Return the [x, y] coordinate for the center point of the cell that contains the specified text.  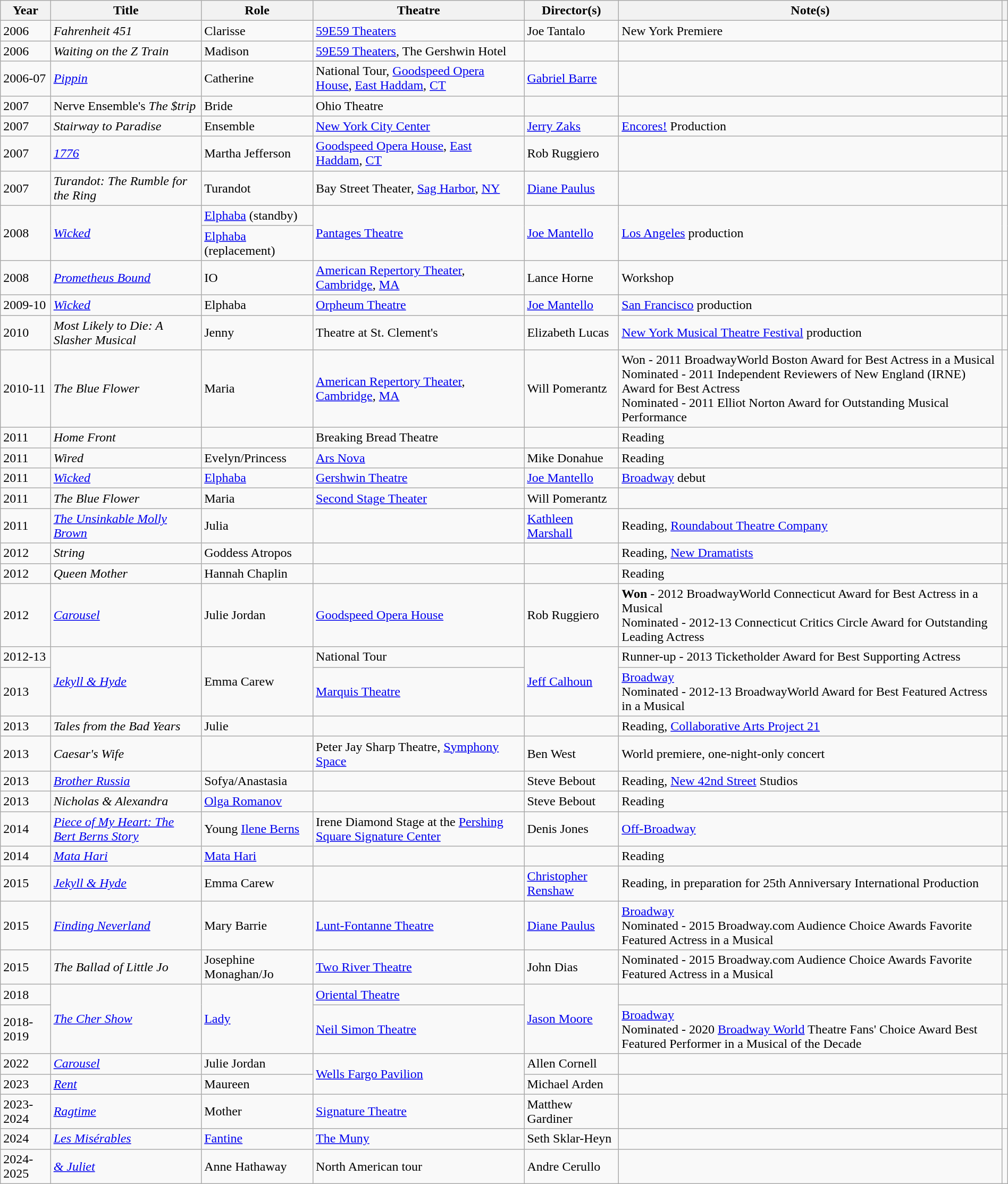
Elizabeth Lucas [572, 332]
2009-10 [26, 305]
IO [257, 278]
Ars Nova [419, 458]
Bride [257, 106]
2018-2019 [26, 1029]
The Ballad of Little Jo [126, 967]
Julia [257, 526]
Josephine Monaghan/Jo [257, 967]
59E59 Theaters [419, 31]
Ohio Theatre [419, 106]
Nicholas & Alexandra [126, 801]
Jerry Zaks [572, 126]
2010-11 [26, 389]
Anne Hathaway [257, 1166]
Maureen [257, 1084]
Workshop [810, 278]
Oriental Theatre [419, 995]
Martha Jefferson [257, 153]
2022 [26, 1064]
Michael Arden [572, 1084]
Los Angeles production [810, 233]
The Unsinkable Molly Brown [126, 526]
North American tour [419, 1166]
Off-Broadway [810, 829]
New York City Center [419, 126]
2010 [26, 332]
Evelyn/Princess [257, 458]
2024 [26, 1139]
Reading, New 42nd Street Studios [810, 781]
2012-13 [26, 657]
Second Stage Theater [419, 498]
Mike Donahue [572, 458]
Pantages Theatre [419, 233]
Broadway debut [810, 478]
The Cher Show [126, 1019]
Seth Sklar-Heyn [572, 1139]
String [126, 553]
& Juliet [126, 1166]
2023-2024 [26, 1112]
Two River Theatre [419, 967]
2006-07 [26, 79]
Les Misérables [126, 1139]
Ensemble [257, 126]
Nominated - 2015 Broadway.com Audience Choice Awards Favorite Featured Actress in a Musical [810, 967]
Broadway Nominated - 2020 Broadway World Theatre Fans' Choice Award Best Featured Performer in a Musical of the Decade [810, 1029]
National Tour, Goodspeed Opera House, East Haddam, CT [419, 79]
Wells Fargo Pavilion [419, 1074]
Theatre at St. Clement's [419, 332]
Queen Mother [126, 573]
Matthew Gardiner [572, 1112]
Title [126, 11]
Director(s) [572, 11]
Goodspeed Opera House [419, 615]
Young Ilene Berns [257, 829]
Brother Russia [126, 781]
Tales from the Bad Years [126, 726]
Lunt-Fontanne Theatre [419, 925]
Jeff Calhoun [572, 681]
Marquis Theatre [419, 691]
Pippin [126, 79]
Clarisse [257, 31]
Signature Theatre [419, 1112]
Julie [257, 726]
Reading, Collaborative Arts Project 21 [810, 726]
Encores! Production [810, 126]
2018 [26, 995]
Stairway to Paradise [126, 126]
New York Musical Theatre Festival production [810, 332]
Christopher Renshaw [572, 884]
Role [257, 11]
Rent [126, 1084]
Olga Romanov [257, 801]
Prometheus Bound [126, 278]
Madison [257, 51]
Andre Cerullo [572, 1166]
Year [26, 11]
John Dias [572, 967]
Gabriel Barre [572, 79]
Lady [257, 1019]
Irene Diamond Stage at the Pershing Square Signature Center [419, 829]
Reading, Roundabout Theatre Company [810, 526]
Bay Street Theater, Sag Harbor, NY [419, 188]
Hannah Chaplin [257, 573]
59E59 Theaters, The Gershwin Hotel [419, 51]
Theatre [419, 11]
San Francisco production [810, 305]
Finding Neverland [126, 925]
Catherine [257, 79]
National Tour [419, 657]
Mary Barrie [257, 925]
Elphaba (replacement) [257, 243]
Goodspeed Opera House, East Haddam, CT [419, 153]
Gershwin Theatre [419, 478]
World premiere, one-night-only concert [810, 753]
Turandot: The Rumble for the Ring [126, 188]
Broadway Nominated - 2015 Broadway.com Audience Choice Awards Favorite Featured Actress in a Musical [810, 925]
The Muny [419, 1139]
Reading, in preparation for 25th Anniversary International Production [810, 884]
Nerve Ensemble's The $trip [126, 106]
Caesar's Wife [126, 753]
Reading, New Dramatists [810, 553]
Turandot [257, 188]
Goddess Atropos [257, 553]
Ben West [572, 753]
Kathleen Marshall [572, 526]
Joe Tantalo [572, 31]
Lance Horne [572, 278]
2023 [26, 1084]
Neil Simon Theatre [419, 1029]
Fantine [257, 1139]
Runner-up - 2013 Ticketholder Award for Best Supporting Actress [810, 657]
Jenny [257, 332]
Sofya/Anastasia [257, 781]
Waiting on the Z Train [126, 51]
Wired [126, 458]
Elphaba (standby) [257, 215]
Fahrenheit 451 [126, 31]
2024-2025 [26, 1166]
Mother [257, 1112]
Piece of My Heart: The Bert Berns Story [126, 829]
Orpheum Theatre [419, 305]
Peter Jay Sharp Theatre, Symphony Space [419, 753]
Home Front [126, 438]
Broadway Nominated - 2012-13 BroadwayWorld Award for Best Featured Actress in a Musical [810, 691]
Most Likely to Die: A Slasher Musical [126, 332]
Note(s) [810, 11]
Allen Cornell [572, 1064]
Denis Jones [572, 829]
1776 [126, 153]
Jason Moore [572, 1019]
Ragtime [126, 1112]
Breaking Bread Theatre [419, 438]
New York Premiere [810, 31]
